Output the [X, Y] coordinate of the center of the cell containing the given text.  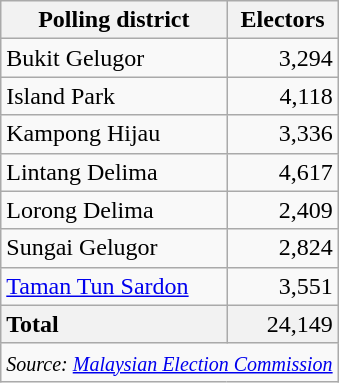
3,336 [282, 134]
2,409 [282, 210]
Sungai Gelugor [114, 248]
Lintang Delima [114, 172]
Electors [282, 20]
Taman Tun Sardon [114, 286]
24,149 [282, 324]
3,551 [282, 286]
Polling district [114, 20]
Lorong Delima [114, 210]
Kampong Hijau [114, 134]
Total [114, 324]
3,294 [282, 58]
4,617 [282, 172]
4,118 [282, 96]
Source: Malaysian Election Commission [170, 362]
2,824 [282, 248]
Island Park [114, 96]
Bukit Gelugor [114, 58]
